From the cell containing the given text, extract its center point as (X, Y) coordinate. 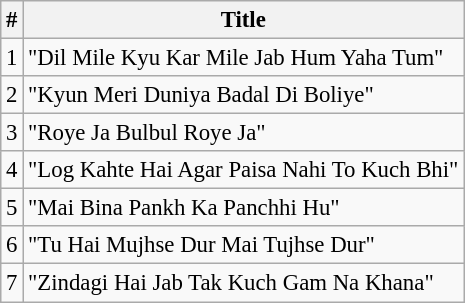
7 (12, 283)
"Tu Hai Mujhse Dur Mai Tujhse Dur" (244, 245)
1 (12, 58)
Title (244, 20)
"Zindagi Hai Jab Tak Kuch Gam Na Khana" (244, 283)
"Mai Bina Pankh Ka Panchhi Hu" (244, 208)
5 (12, 208)
"Kyun Meri Duniya Badal Di Boliye" (244, 95)
"Roye Ja Bulbul Roye Ja" (244, 133)
"Log Kahte Hai Agar Paisa Nahi To Kuch Bhi" (244, 170)
6 (12, 245)
3 (12, 133)
4 (12, 170)
2 (12, 95)
"Dil Mile Kyu Kar Mile Jab Hum Yaha Tum" (244, 58)
# (12, 20)
